Capture the cell that displays the provided text and extract its [X, Y] central coordinate. 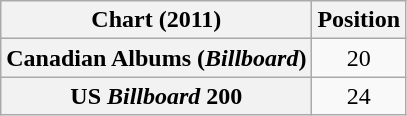
Canadian Albums (Billboard) [156, 58]
Position [359, 20]
24 [359, 96]
Chart (2011) [156, 20]
US Billboard 200 [156, 96]
20 [359, 58]
